Output the [X, Y] coordinate of the center of the cell containing the given text.  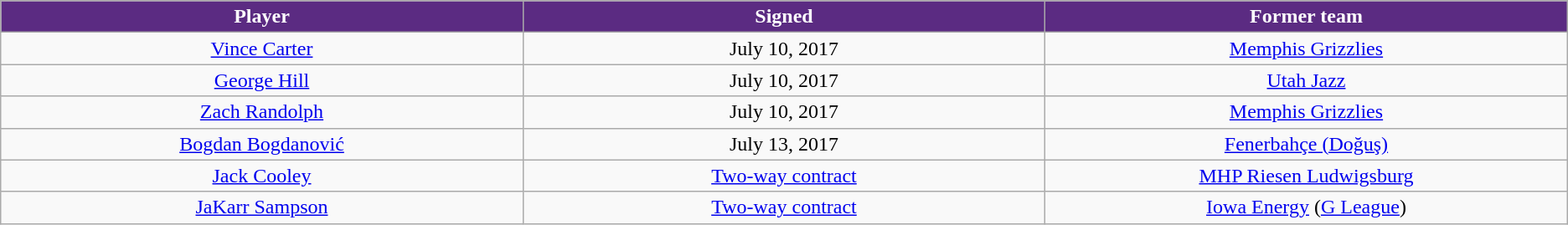
George Hill [261, 80]
Signed [784, 17]
Former team [1307, 17]
Player [261, 17]
July 13, 2017 [784, 144]
Bogdan Bogdanović [261, 144]
Zach Randolph [261, 112]
Iowa Energy (G League) [1307, 207]
Vince Carter [261, 49]
Jack Cooley [261, 176]
Utah Jazz [1307, 80]
JaKarr Sampson [261, 207]
Fenerbahçe (Doğuş) [1307, 144]
MHP Riesen Ludwigsburg [1307, 176]
